Return the (X, Y) coordinate for the center point of the cell that contains the specified text.  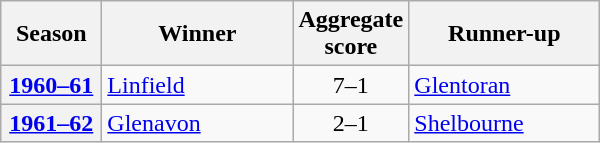
Runner-up (504, 34)
2–1 (351, 123)
1961–62 (52, 123)
Winner (198, 34)
7–1 (351, 85)
Glenavon (198, 123)
Aggregatescore (351, 34)
Season (52, 34)
Shelbourne (504, 123)
1960–61 (52, 85)
Glentoran (504, 85)
Linfield (198, 85)
